Provide the (X, Y) coordinate of the cell's center where the given text is located.  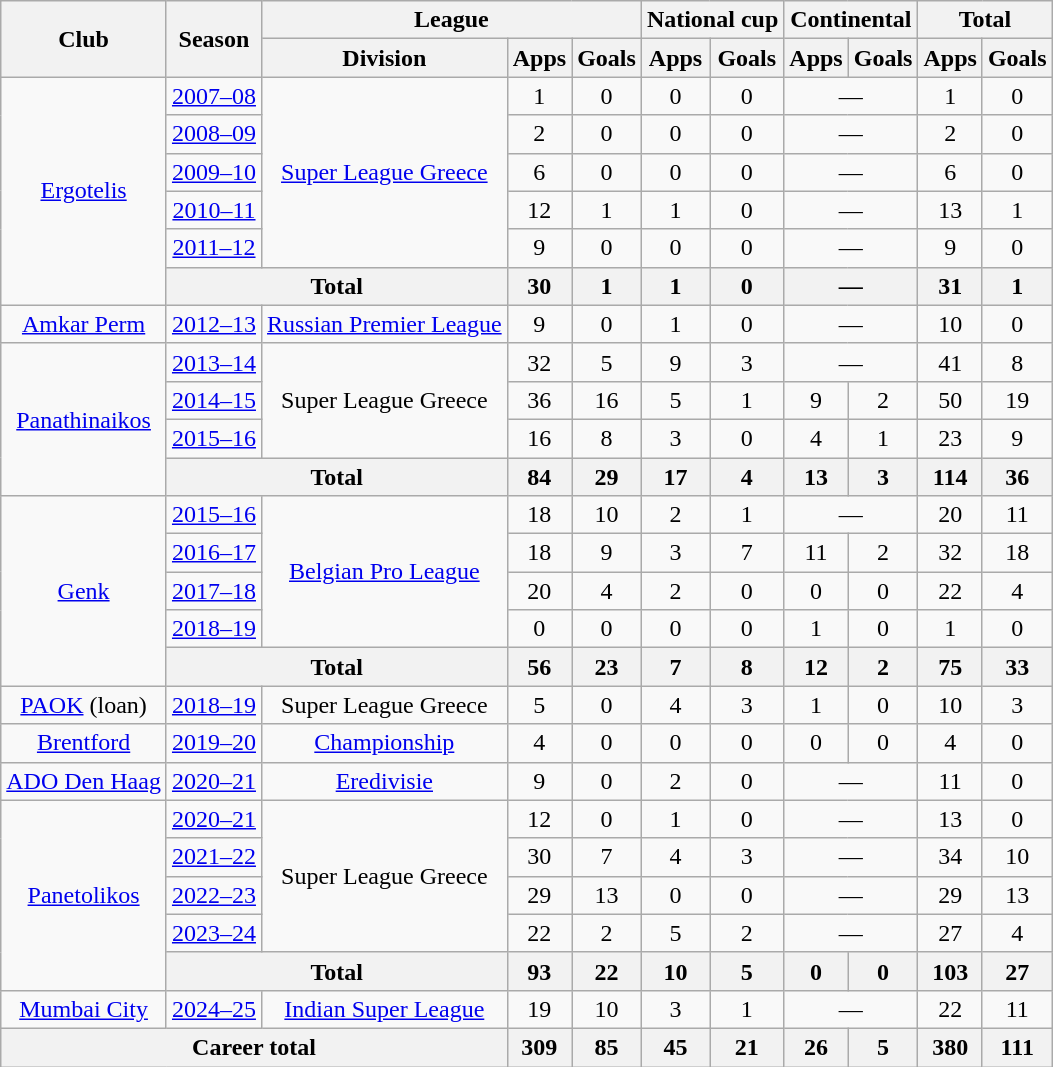
2019–20 (214, 743)
380 (950, 1047)
Amkar Perm (84, 324)
Season (214, 39)
103 (950, 971)
41 (950, 362)
31 (950, 286)
ADO Den Haag (84, 781)
2010–11 (214, 210)
85 (607, 1047)
Championship (384, 743)
Genk (84, 591)
34 (950, 857)
2012–13 (214, 324)
Career total (254, 1047)
Belgian Pro League (384, 572)
Panetolikos (84, 895)
2013–14 (214, 362)
2007–08 (214, 96)
56 (539, 667)
2011–12 (214, 248)
93 (539, 971)
26 (816, 1047)
Brentford (84, 743)
Panathinaikos (84, 419)
111 (1017, 1047)
309 (539, 1047)
Eredivisie (384, 781)
Ergotelis (84, 191)
2017–18 (214, 591)
― (851, 362)
League (451, 20)
2016–17 (214, 553)
114 (950, 477)
Russian Premier League (384, 324)
2022–23 (214, 895)
2014–15 (214, 400)
2024–25 (214, 1009)
2021–22 (214, 857)
2009–10 (214, 172)
Division (384, 58)
50 (950, 400)
Continental (851, 20)
Indian Super League (384, 1009)
21 (747, 1047)
2023–24 (214, 933)
Club (84, 39)
2008–09 (214, 134)
National cup (712, 20)
33 (1017, 667)
17 (675, 477)
PAOK (loan) (84, 705)
84 (539, 477)
75 (950, 667)
Mumbai City (84, 1009)
45 (675, 1047)
